Extract the [x, y] coordinate from the center of the cell holding the provided text.  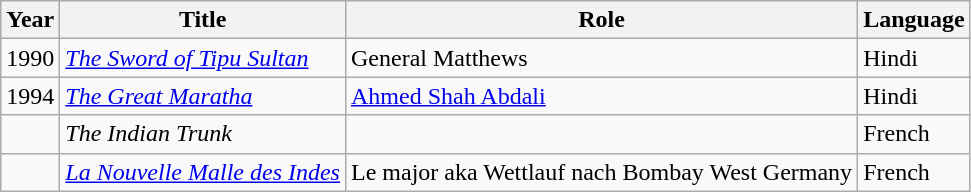
1990 [30, 58]
La Nouvelle Malle des Indes [203, 172]
Year [30, 20]
General Matthews [601, 58]
The Great Maratha [203, 96]
Title [203, 20]
The Sword of Tipu Sultan [203, 58]
1994 [30, 96]
Role [601, 20]
Ahmed Shah Abdali [601, 96]
The Indian Trunk [203, 134]
Le major aka Wettlauf nach Bombay West Germany [601, 172]
Language [914, 20]
